Provide the (x, y) coordinate of the cell's center where the given text is located.  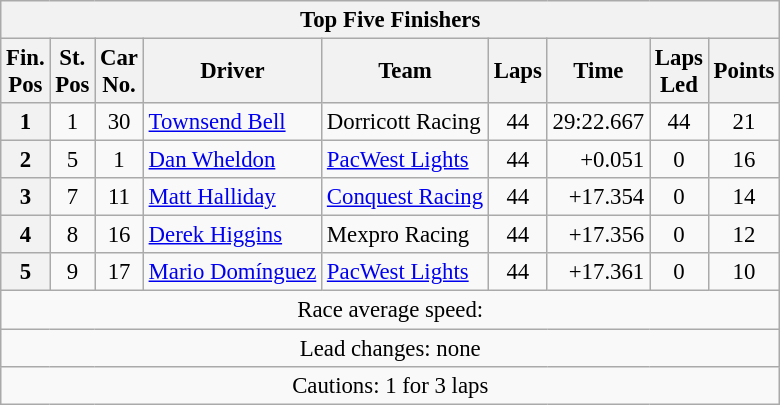
9 (72, 273)
+17.356 (598, 235)
LapsLed (680, 72)
17 (120, 273)
Team (406, 72)
4 (26, 235)
Derek Higgins (232, 235)
11 (120, 197)
Points (744, 72)
Cautions: 1 for 3 laps (390, 385)
21 (744, 122)
8 (72, 235)
CarNo. (120, 72)
2 (26, 160)
St.Pos (72, 72)
Mario Domínguez (232, 273)
Dan Wheldon (232, 160)
Lead changes: none (390, 348)
+0.051 (598, 160)
Dorricott Racing (406, 122)
Mexpro Racing (406, 235)
7 (72, 197)
Top Five Finishers (390, 20)
Laps (518, 72)
Race average speed: (390, 310)
Matt Halliday (232, 197)
Driver (232, 72)
30 (120, 122)
Townsend Bell (232, 122)
+17.354 (598, 197)
Fin.Pos (26, 72)
10 (744, 273)
Time (598, 72)
3 (26, 197)
Conquest Racing (406, 197)
12 (744, 235)
14 (744, 197)
29:22.667 (598, 122)
+17.361 (598, 273)
